For the text-containing cell, return its midpoint in [X, Y] coordinate format. 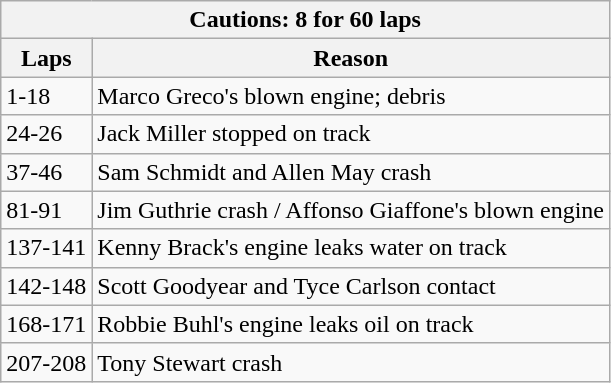
Laps [46, 58]
142-148 [46, 286]
Reason [351, 58]
137-141 [46, 248]
207-208 [46, 362]
Sam Schmidt and Allen May crash [351, 172]
Jim Guthrie crash / Affonso Giaffone's blown engine [351, 210]
Cautions: 8 for 60 laps [306, 20]
1-18 [46, 96]
168-171 [46, 324]
37-46 [46, 172]
24-26 [46, 134]
Tony Stewart crash [351, 362]
Robbie Buhl's engine leaks oil on track [351, 324]
81-91 [46, 210]
Marco Greco's blown engine; debris [351, 96]
Jack Miller stopped on track [351, 134]
Scott Goodyear and Tyce Carlson contact [351, 286]
Kenny Brack's engine leaks water on track [351, 248]
